Pinpoint the cell where the given text exists, returning its [X, Y] midpoint coordinate. 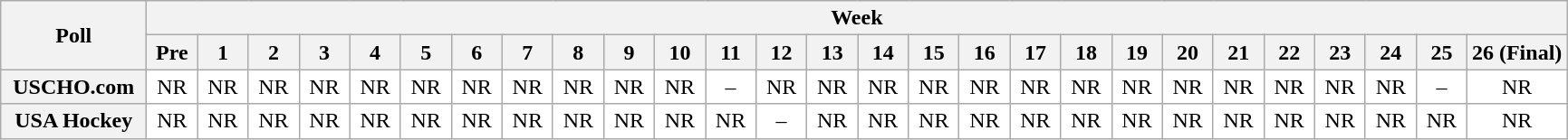
23 [1340, 52]
13 [832, 52]
26 (Final) [1516, 52]
3 [324, 52]
6 [476, 52]
Week [857, 18]
16 [985, 52]
USA Hockey [74, 121]
Pre [172, 52]
11 [730, 52]
9 [629, 52]
USCHO.com [74, 87]
22 [1289, 52]
7 [527, 52]
24 [1390, 52]
4 [375, 52]
2 [274, 52]
19 [1137, 52]
17 [1035, 52]
5 [426, 52]
10 [679, 52]
20 [1188, 52]
14 [883, 52]
Poll [74, 35]
12 [782, 52]
21 [1238, 52]
18 [1086, 52]
15 [934, 52]
8 [578, 52]
1 [223, 52]
25 [1441, 52]
